From the cell containing the given text, extract its center point as (x, y) coordinate. 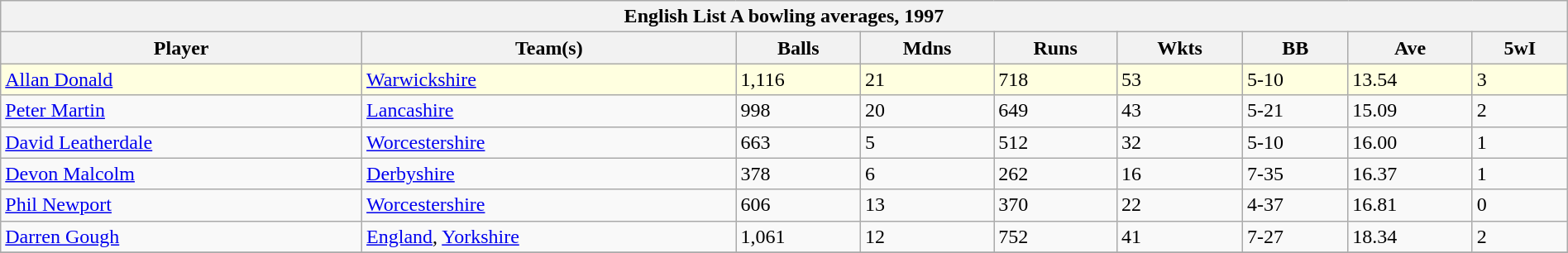
Devon Malcolm (182, 174)
5 (926, 142)
18.34 (1410, 236)
0 (1520, 205)
BB (1295, 48)
13 (926, 205)
Lancashire (549, 111)
16.37 (1410, 174)
370 (1055, 205)
53 (1180, 79)
5-21 (1295, 111)
32 (1180, 142)
718 (1055, 79)
41 (1180, 236)
Team(s) (549, 48)
16.00 (1410, 142)
England, Yorkshire (549, 236)
649 (1055, 111)
4-37 (1295, 205)
7-27 (1295, 236)
20 (926, 111)
998 (798, 111)
7-35 (1295, 174)
262 (1055, 174)
512 (1055, 142)
663 (798, 142)
3 (1520, 79)
Allan Donald (182, 79)
16 (1180, 174)
6 (926, 174)
Darren Gough (182, 236)
Peter Martin (182, 111)
Player (182, 48)
21 (926, 79)
English List A bowling averages, 1997 (784, 17)
378 (798, 174)
13.54 (1410, 79)
1,061 (798, 236)
Ave (1410, 48)
5wI (1520, 48)
16.81 (1410, 205)
752 (1055, 236)
David Leatherdale (182, 142)
15.09 (1410, 111)
Runs (1055, 48)
Phil Newport (182, 205)
1,116 (798, 79)
Mdns (926, 48)
Derbyshire (549, 174)
Wkts (1180, 48)
43 (1180, 111)
12 (926, 236)
Balls (798, 48)
22 (1180, 205)
606 (798, 205)
Warwickshire (549, 79)
